Identify which cell holds the provided text, then report its [x, y] central coordinate. 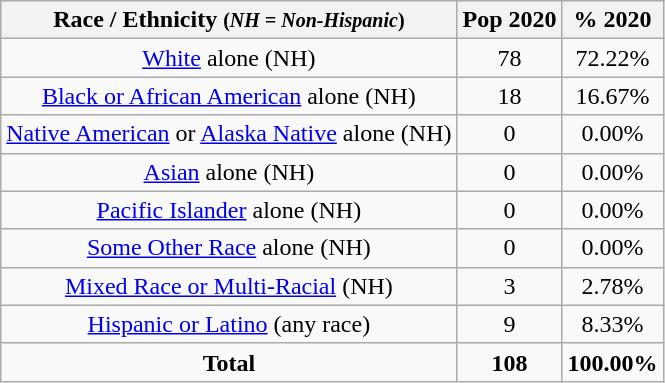
8.33% [612, 324]
Race / Ethnicity (NH = Non-Hispanic) [229, 20]
Pacific Islander alone (NH) [229, 210]
Pop 2020 [510, 20]
Asian alone (NH) [229, 172]
9 [510, 324]
White alone (NH) [229, 58]
18 [510, 96]
Total [229, 362]
3 [510, 286]
Black or African American alone (NH) [229, 96]
72.22% [612, 58]
108 [510, 362]
100.00% [612, 362]
Some Other Race alone (NH) [229, 248]
16.67% [612, 96]
2.78% [612, 286]
Mixed Race or Multi-Racial (NH) [229, 286]
% 2020 [612, 20]
78 [510, 58]
Hispanic or Latino (any race) [229, 324]
Native American or Alaska Native alone (NH) [229, 134]
